Detect which cell encompasses the target text, then output its (X, Y) center coordinate. 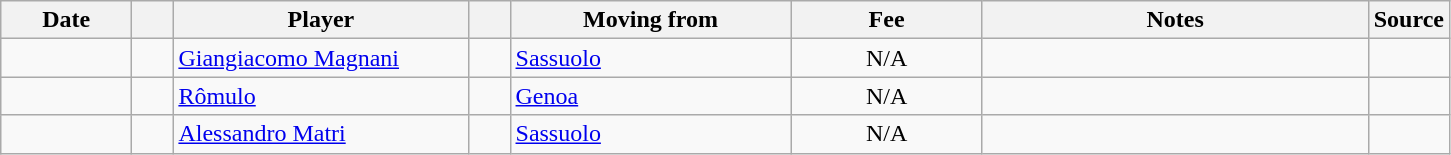
Rômulo (321, 96)
Fee (886, 20)
Player (321, 20)
Genoa (650, 96)
Moving from (650, 20)
Notes (1175, 20)
Alessandro Matri (321, 134)
Source (1408, 20)
Date (66, 20)
Giangiacomo Magnani (321, 58)
